Return (x, y) of the center of cell containing provided text 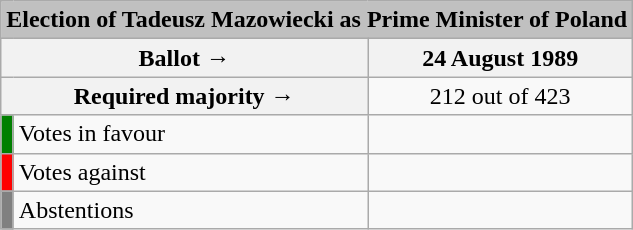
Ballot → (184, 58)
212 out of 423 (500, 96)
Election of Tadeusz Mazowiecki as Prime Minister of Poland (317, 20)
Abstentions (190, 210)
Votes in favour (190, 134)
24 August 1989 (500, 58)
Votes against (190, 172)
Required majority → (184, 96)
